Identify which cell holds the provided text, then report its (x, y) central coordinate. 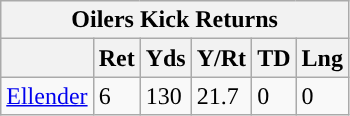
130 (166, 96)
TD (274, 58)
Ellender (47, 96)
Ret (116, 58)
Yds (166, 58)
6 (116, 96)
Lng (322, 58)
Oilers Kick Returns (175, 20)
21.7 (221, 96)
Y/Rt (221, 58)
